Find where the given text appears and provide that cell's center as [X, Y] coordinate. 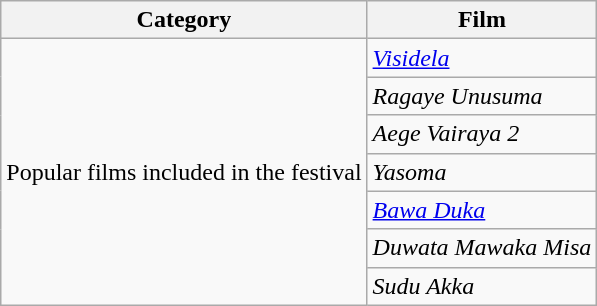
Duwata Mawaka Misa [482, 248]
Category [184, 20]
Film [482, 20]
Sudu Akka [482, 286]
Yasoma [482, 172]
Visidela [482, 58]
Popular films included in the festival [184, 172]
Bawa Duka [482, 210]
Aege Vairaya 2 [482, 134]
Ragaye Unusuma [482, 96]
